Locate the cell with the specified text and output its (x, y) center coordinate. 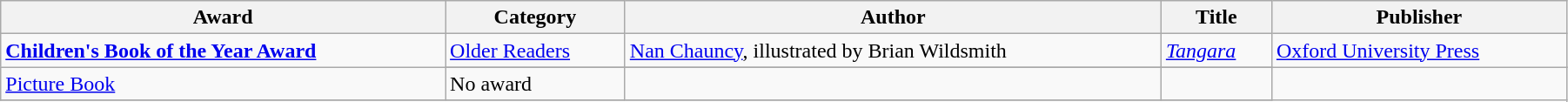
Title (1216, 17)
Award (223, 17)
Children's Book of the Year Award (223, 51)
Picture Book (223, 84)
Oxford University Press (1418, 51)
Category (536, 17)
Older Readers (536, 51)
Author (893, 17)
Publisher (1418, 17)
Nan Chauncy, illustrated by Brian Wildsmith (893, 51)
No award (536, 84)
Tangara (1216, 51)
